Capture the cell that displays the provided text and extract its [X, Y] central coordinate. 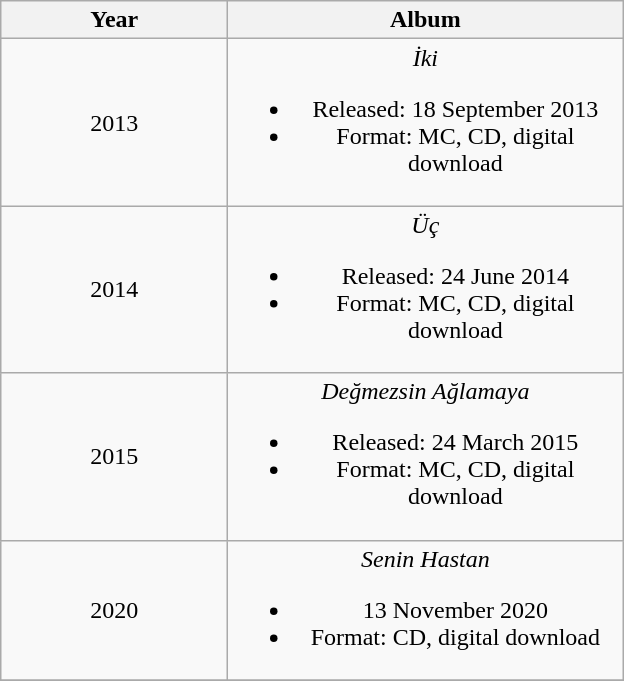
Album [426, 20]
2015 [114, 456]
İkiReleased: 18 September 2013Format: MC, CD, digital download [426, 122]
2013 [114, 122]
Senin Hastan13 November 2020Format: CD, digital download [426, 610]
Year [114, 20]
2014 [114, 290]
2020 [114, 610]
Değmezsin AğlamayaReleased: 24 March 2015Format: MC, CD, digital download [426, 456]
ÜçReleased: 24 June 2014Format: MC, CD, digital download [426, 290]
